Pinpoint the cell where the given text exists, returning its (x, y) midpoint coordinate. 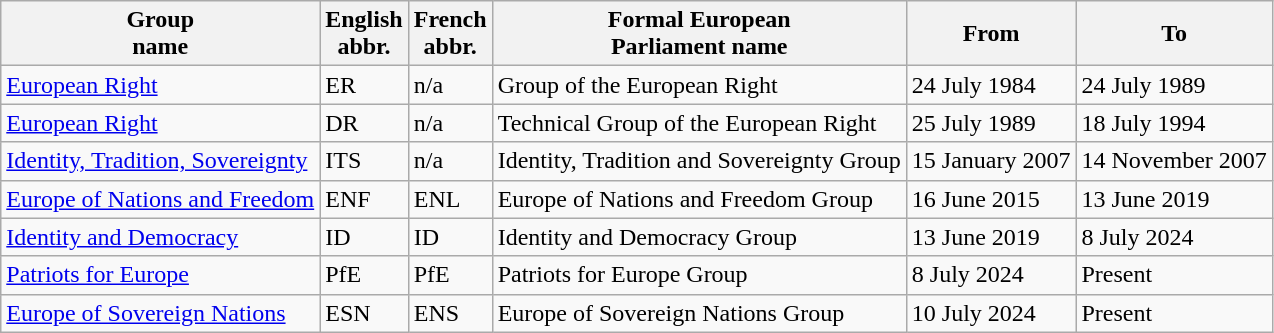
18 July 1994 (1174, 123)
ER (364, 85)
Group of the European Right (699, 85)
Identity and Democracy (160, 237)
Patriots for Europe Group (699, 275)
From (991, 34)
DR (364, 123)
24 July 1989 (1174, 85)
To (1174, 34)
Europe of Sovereign Nations (160, 313)
Englishabbr. (364, 34)
15 January 2007 (991, 161)
10 July 2024 (991, 313)
Formal EuropeanParliament name (699, 34)
16 June 2015 (991, 199)
Europe of Nations and Freedom Group (699, 199)
ESN (364, 313)
25 July 1989 (991, 123)
ENS (450, 313)
Frenchabbr. (450, 34)
Europe of Nations and Freedom (160, 199)
ITS (364, 161)
Patriots for Europe (160, 275)
Technical Group of the European Right (699, 123)
Identity, Tradition, Sovereignty (160, 161)
Identity, Tradition and Sovereignty Group (699, 161)
24 July 1984 (991, 85)
ENL (450, 199)
ENF (364, 199)
Groupname (160, 34)
Europe of Sovereign Nations Group (699, 313)
14 November 2007 (1174, 161)
Identity and Democracy Group (699, 237)
